For the text-containing cell, return its midpoint in [X, Y] coordinate format. 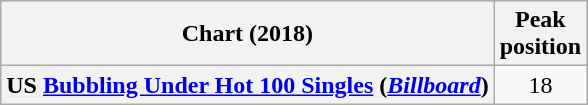
18 [540, 85]
Peakposition [540, 34]
US Bubbling Under Hot 100 Singles (Billboard) [248, 85]
Chart (2018) [248, 34]
